Provide the [X, Y] coordinate of the cell's center where the given text is located.  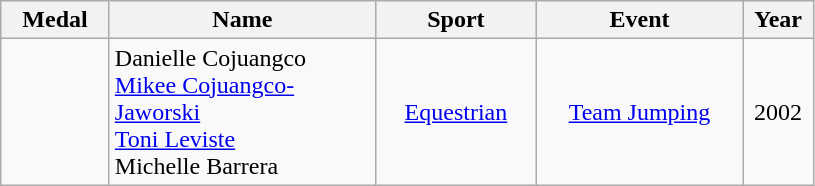
Event [639, 20]
Danielle CojuangcoMikee Cojuangco-JaworskiToni LevisteMichelle Barrera [242, 112]
Equestrian [456, 112]
Medal [56, 20]
Team Jumping [639, 112]
2002 [778, 112]
Name [242, 20]
Sport [456, 20]
Year [778, 20]
